From the cell containing the given text, extract its center point as (X, Y) coordinate. 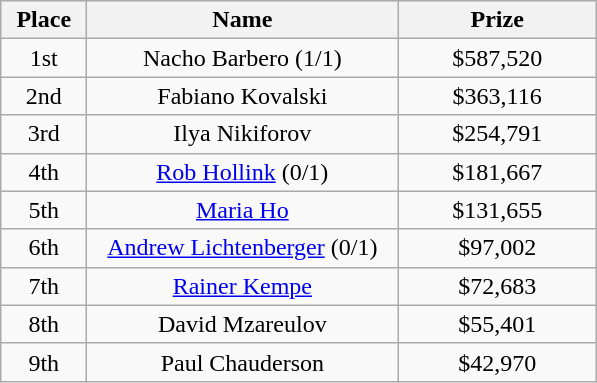
$55,401 (498, 324)
$363,116 (498, 96)
$97,002 (498, 248)
8th (44, 324)
Fabiano Kovalski (242, 96)
Place (44, 20)
Ilya Nikiforov (242, 134)
$181,667 (498, 172)
$131,655 (498, 210)
9th (44, 362)
3rd (44, 134)
5th (44, 210)
Andrew Lichtenberger (0/1) (242, 248)
Name (242, 20)
$42,970 (498, 362)
$254,791 (498, 134)
4th (44, 172)
1st (44, 58)
Maria Ho (242, 210)
Paul Chauderson (242, 362)
6th (44, 248)
2nd (44, 96)
Prize (498, 20)
7th (44, 286)
David Mzareulov (242, 324)
$72,683 (498, 286)
Nacho Barbero (1/1) (242, 58)
Rainer Kempe (242, 286)
$587,520 (498, 58)
Rob Hollink (0/1) (242, 172)
